Capture the cell that displays the provided text and extract its (x, y) central coordinate. 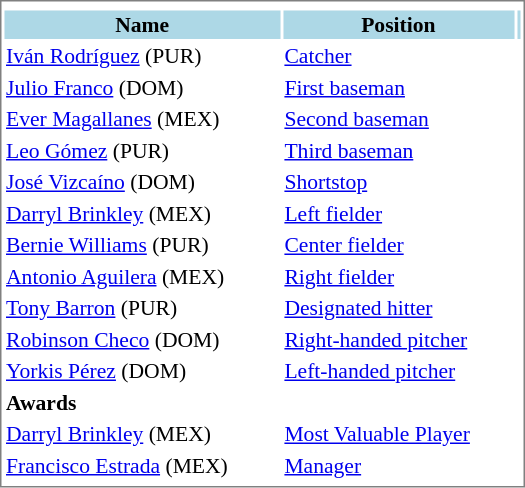
Robinson Checo (DOM) (142, 340)
Center fielder (398, 245)
Right-handed pitcher (398, 340)
Antonio Aguilera (MEX) (142, 276)
Julio Franco (DOM) (142, 88)
Shortstop (398, 182)
First baseman (398, 88)
Right fielder (398, 276)
Bernie Williams (PUR) (142, 245)
Left-handed pitcher (398, 371)
Francisco Estrada (MEX) (142, 466)
Most Valuable Player (398, 434)
Yorkis Pérez (DOM) (142, 371)
Tony Barron (PUR) (142, 308)
Ever Magallanes (MEX) (142, 119)
Awards (142, 402)
Catcher (398, 56)
Third baseman (398, 150)
José Vizcaíno (DOM) (142, 182)
Left fielder (398, 214)
Leo Gómez (PUR) (142, 150)
Second baseman (398, 119)
Name (142, 24)
Manager (398, 466)
Designated hitter (398, 308)
Iván Rodríguez (PUR) (142, 56)
Position (398, 24)
